Search for the cell housing the specified text and yield its (x, y) center coordinate. 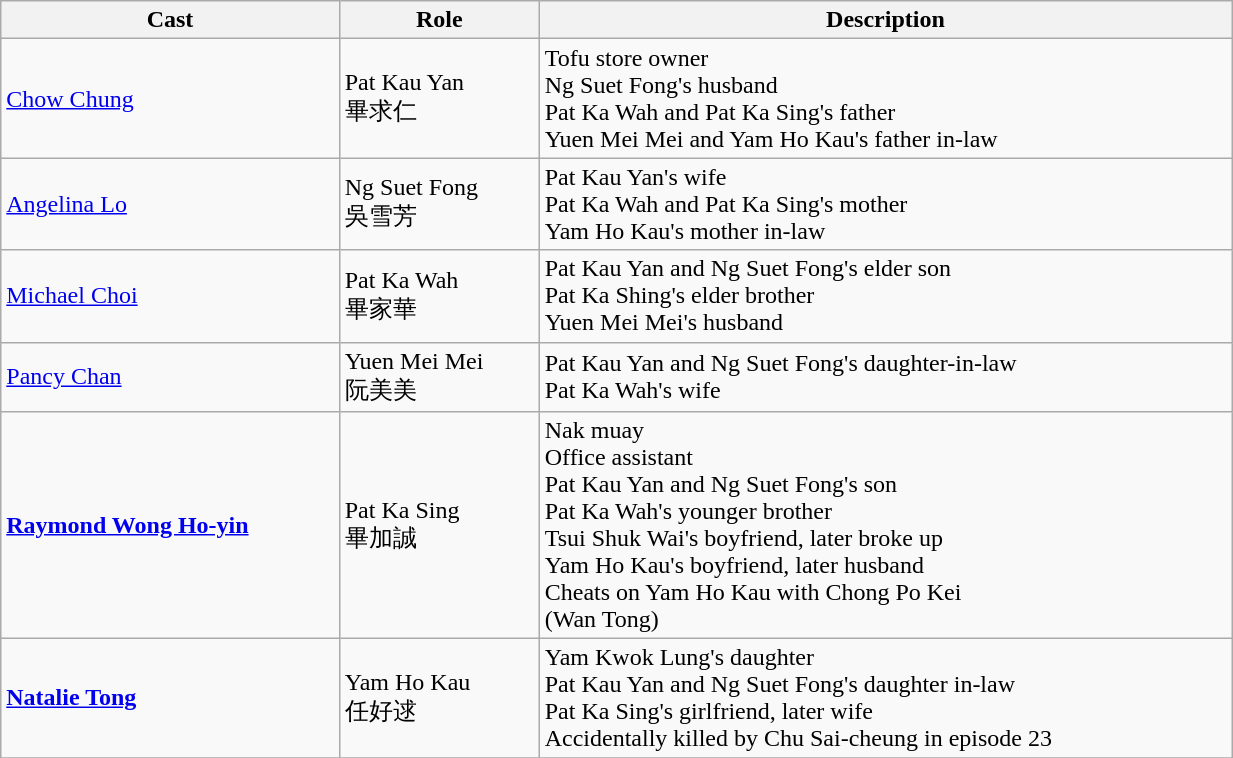
Pat Ka Wah畢家華 (439, 296)
Tofu store ownerNg Suet Fong's husbandPat Ka Wah and Pat Ka Sing's fatherYuen Mei Mei and Yam Ho Kau's father in-law (885, 98)
Yuen Mei Mei阮美美 (439, 377)
Cast (170, 20)
Pat Kau Yan and Ng Suet Fong's elder sonPat Ka Shing's elder brotherYuen Mei Mei's husband (885, 296)
Yam Ho Kau 任好逑 (439, 698)
Michael Choi (170, 296)
Ng Suet Fong吳雪芳 (439, 204)
Chow Chung (170, 98)
Pat Kau Yan畢求仁 (439, 98)
Angelina Lo (170, 204)
Pat Kau Yan and Ng Suet Fong's daughter-in-lawPat Ka Wah's wife (885, 377)
Pat Kau Yan's wifePat Ka Wah and Pat Ka Sing's motherYam Ho Kau's mother in-law (885, 204)
Pancy Chan (170, 377)
Role (439, 20)
Natalie Tong (170, 698)
Pat Ka Sing 畢加誠 (439, 526)
Description (885, 20)
Raymond Wong Ho-yin (170, 526)
